Search for the cell housing the specified text and yield its (X, Y) center coordinate. 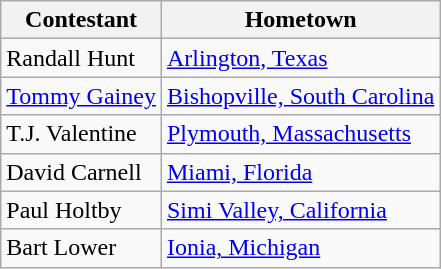
Ionia, Michigan (300, 248)
Hometown (300, 20)
Simi Valley, California (300, 210)
Tommy Gainey (82, 96)
Contestant (82, 20)
Randall Hunt (82, 58)
Paul Holtby (82, 210)
Plymouth, Massachusetts (300, 134)
Miami, Florida (300, 172)
David Carnell (82, 172)
Bart Lower (82, 248)
Arlington, Texas (300, 58)
T.J. Valentine (82, 134)
Bishopville, South Carolina (300, 96)
